Provide the [x, y] coordinate of the cell's center where the given text is located.  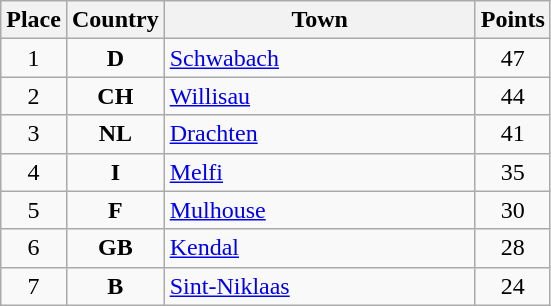
Place [34, 20]
7 [34, 286]
Country [115, 20]
Drachten [320, 134]
Willisau [320, 96]
2 [34, 96]
CH [115, 96]
Melfi [320, 172]
28 [512, 248]
B [115, 286]
Kendal [320, 248]
1 [34, 58]
3 [34, 134]
D [115, 58]
GB [115, 248]
41 [512, 134]
44 [512, 96]
4 [34, 172]
5 [34, 210]
Points [512, 20]
Town [320, 20]
35 [512, 172]
F [115, 210]
Schwabach [320, 58]
NL [115, 134]
I [115, 172]
Sint-Niklaas [320, 286]
6 [34, 248]
Mulhouse [320, 210]
24 [512, 286]
47 [512, 58]
30 [512, 210]
